Return [x, y] of the center of cell containing provided text 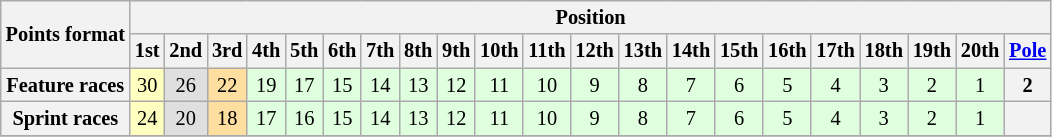
17th [835, 51]
1st [148, 51]
Feature races [66, 85]
20 [186, 118]
Pole [1028, 51]
12th [594, 51]
8th [418, 51]
22 [227, 85]
20th [980, 51]
15th [739, 51]
30 [148, 85]
7th [380, 51]
16th [787, 51]
13th [643, 51]
2nd [186, 51]
19 [266, 85]
4th [266, 51]
19th [932, 51]
Position [590, 17]
18 [227, 118]
9th [456, 51]
24 [148, 118]
5th [304, 51]
18th [884, 51]
3rd [227, 51]
16 [304, 118]
6th [342, 51]
Points format [66, 34]
14th [691, 51]
11th [546, 51]
10th [499, 51]
Sprint races [66, 118]
26 [186, 85]
